Search for the cell housing the specified text and yield its [X, Y] center coordinate. 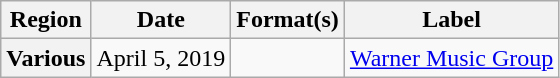
Various [46, 58]
Warner Music Group [451, 58]
Label [451, 20]
Region [46, 20]
Date [161, 20]
April 5, 2019 [161, 58]
Format(s) [288, 20]
